Output the (x, y) coordinate of the center of the cell containing the given text.  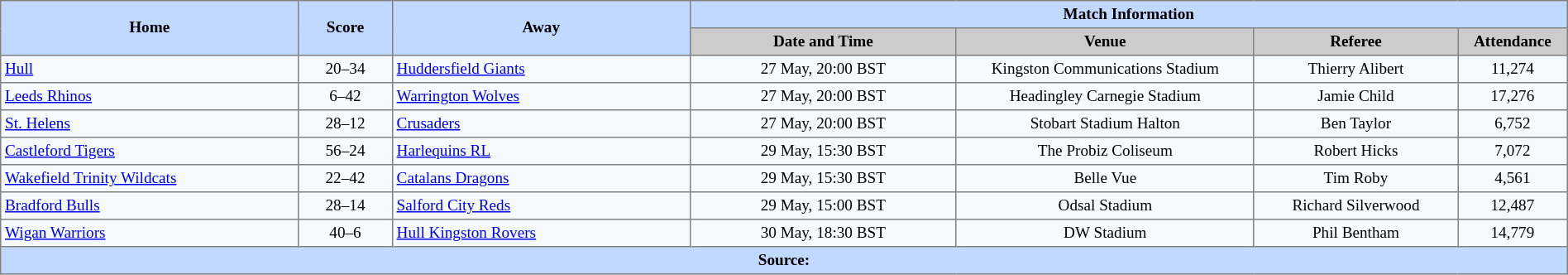
Warrington Wolves (541, 96)
40–6 (346, 234)
Stobart Stadium Halton (1105, 124)
56–24 (346, 151)
Leeds Rhinos (150, 96)
14,779 (1513, 234)
Crusaders (541, 124)
20–34 (346, 70)
6–42 (346, 96)
Date and Time (823, 41)
Salford City Reds (541, 205)
Source: (784, 260)
Away (541, 28)
Venue (1105, 41)
Wigan Warriors (150, 234)
Tim Roby (1355, 179)
Harlequins RL (541, 151)
12,487 (1513, 205)
Catalans Dragons (541, 179)
7,072 (1513, 151)
Bradford Bulls (150, 205)
11,274 (1513, 70)
Odsal Stadium (1105, 205)
Attendance (1513, 41)
Home (150, 28)
6,752 (1513, 124)
Thierry Alibert (1355, 70)
28–14 (346, 205)
30 May, 18:30 BST (823, 234)
Referee (1355, 41)
The Probiz Coliseum (1105, 151)
Belle Vue (1105, 179)
Headingley Carnegie Stadium (1105, 96)
DW Stadium (1105, 234)
17,276 (1513, 96)
4,561 (1513, 179)
Huddersfield Giants (541, 70)
Kingston Communications Stadium (1105, 70)
Richard Silverwood (1355, 205)
Castleford Tigers (150, 151)
Robert Hicks (1355, 151)
Wakefield Trinity Wildcats (150, 179)
29 May, 15:00 BST (823, 205)
Jamie Child (1355, 96)
22–42 (346, 179)
St. Helens (150, 124)
Score (346, 28)
28–12 (346, 124)
Match Information (1128, 15)
Hull Kingston Rovers (541, 234)
Phil Bentham (1355, 234)
Ben Taylor (1355, 124)
Hull (150, 70)
